Find where the given text appears and provide that cell's center as (x, y) coordinate. 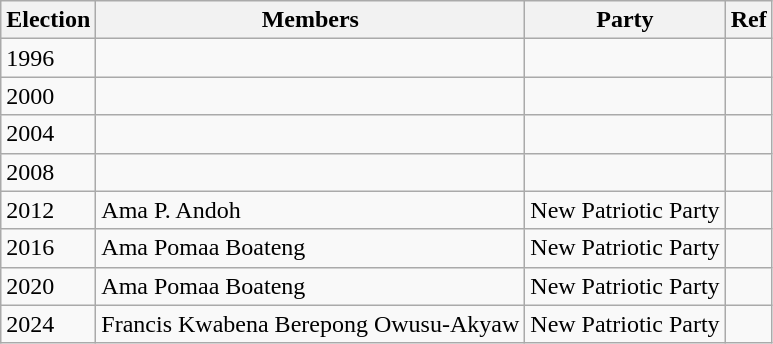
Party (625, 20)
1996 (48, 58)
2020 (48, 286)
2012 (48, 210)
2000 (48, 96)
2016 (48, 248)
Election (48, 20)
Members (310, 20)
2008 (48, 172)
2024 (48, 324)
Ref (748, 20)
2004 (48, 134)
Francis Kwabena Berepong Owusu-Akyaw (310, 324)
Ama P. Andoh (310, 210)
